Provide the (X, Y) coordinate of the cell's center where the given text is located.  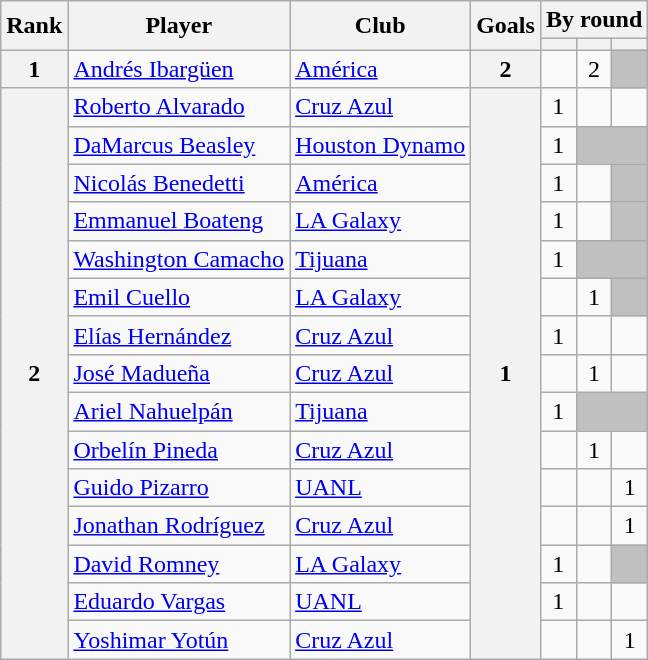
Eduardo Vargas (179, 602)
Houston Dynamo (380, 145)
Emmanuel Boateng (179, 221)
DaMarcus Beasley (179, 145)
Roberto Alvarado (179, 107)
By round (594, 20)
Andrés Ibargüen (179, 69)
Jonathan Rodríguez (179, 526)
Washington Camacho (179, 259)
Ariel Nahuelpán (179, 411)
Emil Cuello (179, 297)
Player (179, 26)
Guido Pizarro (179, 488)
Rank (34, 26)
David Romney (179, 564)
Goals (506, 26)
Elías Hernández (179, 335)
Club (380, 26)
Nicolás Benedetti (179, 183)
Yoshimar Yotún (179, 640)
José Madueña (179, 373)
Orbelín Pineda (179, 449)
